Scan for the cell matching the given text and deliver its (x, y) coordinate at center. 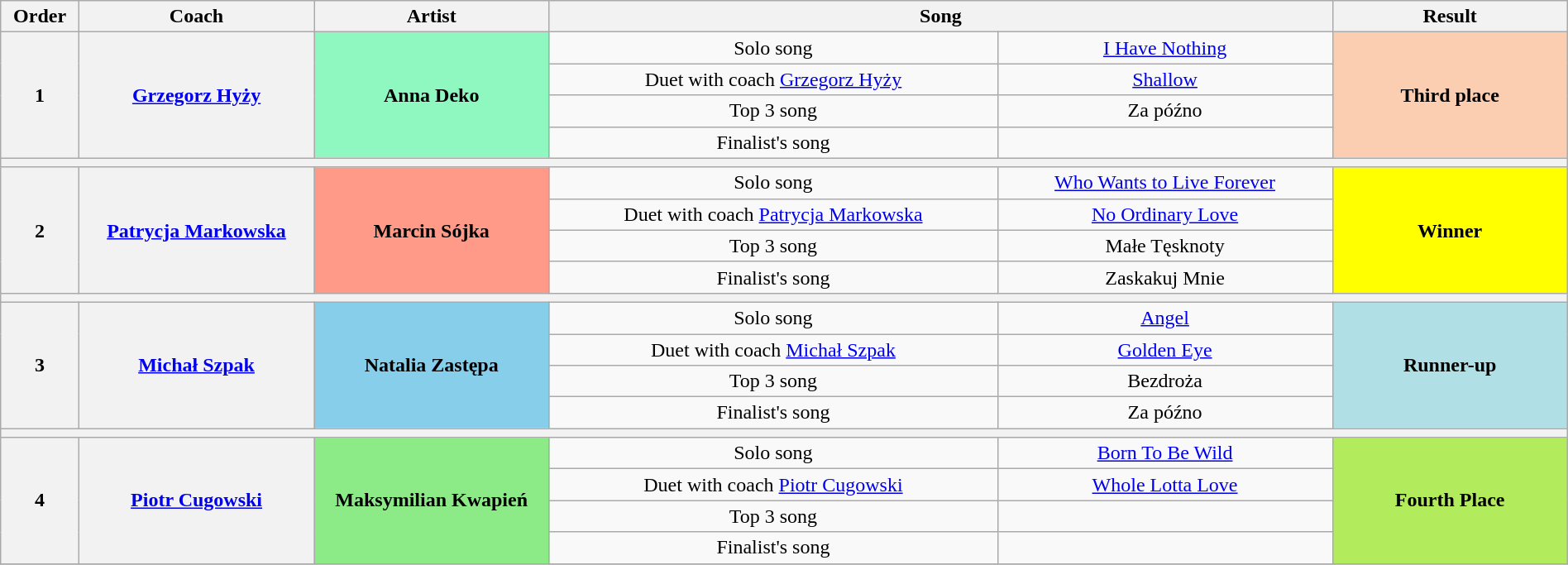
Fourth Place (1450, 500)
Duet with coach Patrycja Markowska (773, 214)
Born To Be Wild (1164, 453)
Michał Szpak (196, 365)
I Have Nothing (1164, 48)
Who Wants to Live Forever (1164, 183)
Whole Lotta Love (1164, 485)
Anna Deko (432, 95)
3 (40, 365)
4 (40, 500)
Duet with coach Piotr Cugowski (773, 485)
Third place (1450, 95)
Result (1450, 17)
No Ordinary Love (1164, 214)
Grzegorz Hyży (196, 95)
Artist (432, 17)
2 (40, 230)
Angel (1164, 318)
Duet with coach Michał Szpak (773, 350)
Maksymilian Kwapień (432, 500)
Duet with coach Grzegorz Hyży (773, 79)
Patrycja Markowska (196, 230)
Natalia Zastępa (432, 365)
Coach (196, 17)
Golden Eye (1164, 350)
Shallow (1164, 79)
Runner-up (1450, 365)
Order (40, 17)
Song (941, 17)
Zaskakuj Mnie (1164, 277)
Piotr Cugowski (196, 500)
Bezdroża (1164, 381)
Winner (1450, 230)
Małe Tęsknoty (1164, 246)
Marcin Sójka (432, 230)
1 (40, 95)
